Return [X, Y] of the center of cell containing provided text 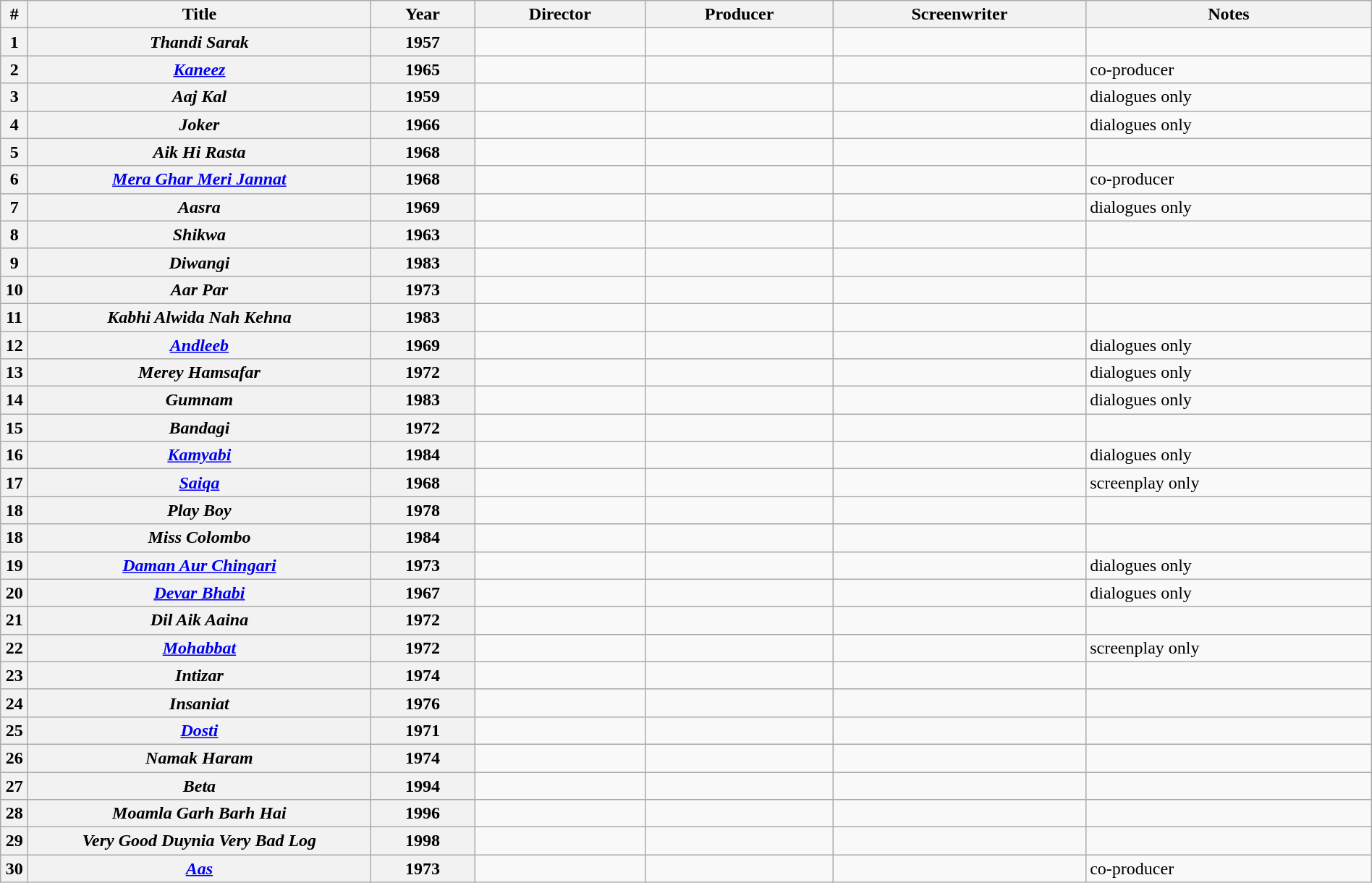
Notes [1229, 14]
Aaj Kal [200, 97]
Mera Ghar Meri Jannat [200, 179]
Beta [200, 785]
Dil Aik Aaina [200, 620]
Miss Colombo [200, 538]
Title [200, 14]
1996 [423, 814]
Intizar [200, 675]
Diwangi [200, 262]
1965 [423, 69]
19 [14, 565]
29 [14, 841]
Insaniat [200, 703]
28 [14, 814]
23 [14, 675]
27 [14, 785]
Producer [740, 14]
Bandagi [200, 428]
Kaneez [200, 69]
11 [14, 317]
13 [14, 373]
1957 [423, 42]
Very Good Duynia Very Bad Log [200, 841]
8 [14, 235]
Aar Par [200, 290]
Kamyabi [200, 455]
6 [14, 179]
1998 [423, 841]
Namak Haram [200, 758]
Thandi Sarak [200, 42]
Saiqa [200, 483]
9 [14, 262]
12 [14, 345]
1976 [423, 703]
14 [14, 400]
Andleeb [200, 345]
Director [560, 14]
1 [14, 42]
Gumnam [200, 400]
7 [14, 207]
Dosti [200, 730]
Kabhi Alwida Nah Kehna [200, 317]
5 [14, 152]
Shikwa [200, 235]
Play Boy [200, 510]
22 [14, 648]
1963 [423, 235]
Merey Hamsafar [200, 373]
2 [14, 69]
1978 [423, 510]
Joker [200, 124]
1966 [423, 124]
Aik Hi Rasta [200, 152]
Mohabbat [200, 648]
15 [14, 428]
Daman Aur Chingari [200, 565]
Aas [200, 869]
26 [14, 758]
1971 [423, 730]
24 [14, 703]
16 [14, 455]
Devar Bhabi [200, 593]
1967 [423, 593]
Aasra [200, 207]
4 [14, 124]
1994 [423, 785]
Screenwriter [960, 14]
Year [423, 14]
20 [14, 593]
10 [14, 290]
1959 [423, 97]
# [14, 14]
30 [14, 869]
Moamla Garh Barh Hai [200, 814]
21 [14, 620]
25 [14, 730]
17 [14, 483]
3 [14, 97]
